Search for the cell housing the specified text and yield its [x, y] center coordinate. 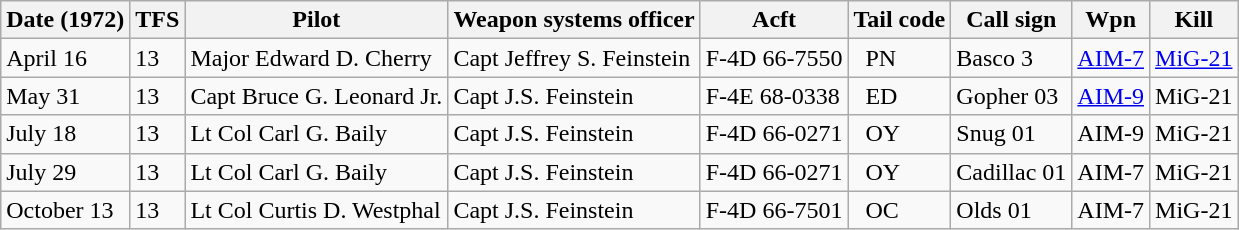
May 31 [66, 96]
Pilot [316, 20]
Cadillac 01 [1012, 172]
Major Edward D. Cherry [316, 58]
July 29 [66, 172]
Snug 01 [1012, 134]
Capt Bruce G. Leonard Jr. [316, 96]
F-4D 66-7501 [774, 210]
F-4D 66-7550 [774, 58]
ED [900, 96]
Lt Col Curtis D. Westphal [316, 210]
April 16 [66, 58]
Date (1972) [66, 20]
Acft [774, 20]
Olds 01 [1012, 210]
Gopher 03 [1012, 96]
OC [900, 210]
October 13 [66, 210]
Basco 3 [1012, 58]
F-4E 68-0338 [774, 96]
July 18 [66, 134]
Weapon systems officer [574, 20]
Tail code [900, 20]
Call sign [1012, 20]
PN [900, 58]
Kill [1194, 20]
Wpn [1111, 20]
TFS [158, 20]
Capt Jeffrey S. Feinstein [574, 58]
